Return the (X, Y) coordinate for the center point of the cell that contains the specified text.  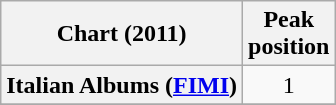
Italian Albums (FIMI) (122, 85)
1 (289, 85)
Chart (2011) (122, 34)
Peakposition (289, 34)
